Capture the cell that displays the provided text and extract its (X, Y) central coordinate. 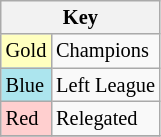
Blue (26, 85)
Left League (106, 85)
Champions (106, 51)
Relegated (106, 118)
Red (26, 118)
Key (80, 17)
Gold (26, 51)
